Detect which cell encompasses the target text, then output its (X, Y) center coordinate. 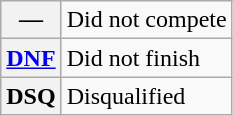
DNF (31, 58)
Did not compete (146, 20)
DSQ (31, 96)
Disqualified (146, 96)
Did not finish (146, 58)
— (31, 20)
